Identify which cell holds the provided text, then report its (X, Y) central coordinate. 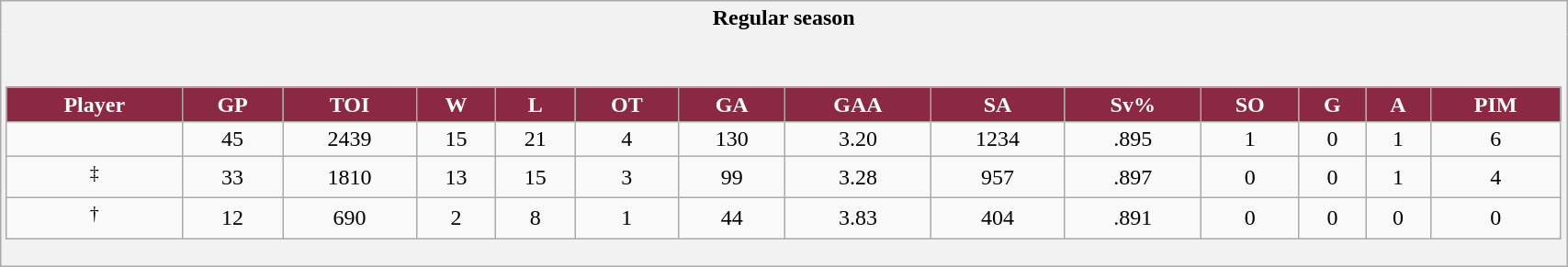
3.83 (858, 218)
2439 (350, 139)
33 (231, 178)
12 (231, 218)
A (1398, 105)
13 (456, 178)
Player (94, 105)
1810 (350, 178)
45 (231, 139)
.897 (1134, 178)
3.20 (858, 139)
SO (1250, 105)
Regular season (784, 18)
GA (732, 105)
44 (732, 218)
690 (350, 218)
W (456, 105)
404 (998, 218)
TOI (350, 105)
GAA (858, 105)
L (536, 105)
.895 (1134, 139)
OT (626, 105)
957 (998, 178)
‡ (94, 178)
21 (536, 139)
SA (998, 105)
GP (231, 105)
3 (626, 178)
† (94, 218)
130 (732, 139)
G (1332, 105)
99 (732, 178)
PIM (1495, 105)
8 (536, 218)
Sv% (1134, 105)
3.28 (858, 178)
1234 (998, 139)
6 (1495, 139)
.891 (1134, 218)
2 (456, 218)
